From the cell containing the given text, extract its center point as (x, y) coordinate. 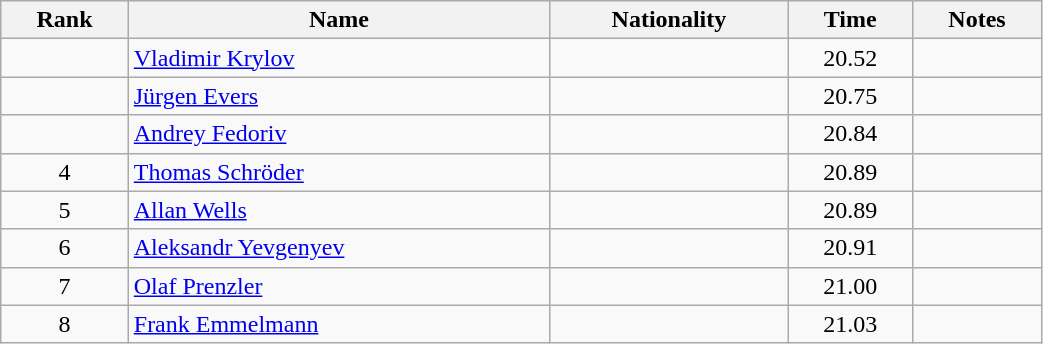
Frank Emmelmann (338, 324)
Allan Wells (338, 210)
6 (65, 248)
Andrey Fedoriv (338, 134)
7 (65, 286)
Rank (65, 20)
20.52 (850, 58)
5 (65, 210)
20.91 (850, 248)
21.00 (850, 286)
Vladimir Krylov (338, 58)
Notes (977, 20)
Name (338, 20)
Jürgen Evers (338, 96)
20.75 (850, 96)
Nationality (668, 20)
Aleksandr Yevgenyev (338, 248)
Olaf Prenzler (338, 286)
8 (65, 324)
Time (850, 20)
20.84 (850, 134)
Thomas Schröder (338, 172)
21.03 (850, 324)
4 (65, 172)
